Locate the cell with the specified text and output its (x, y) center coordinate. 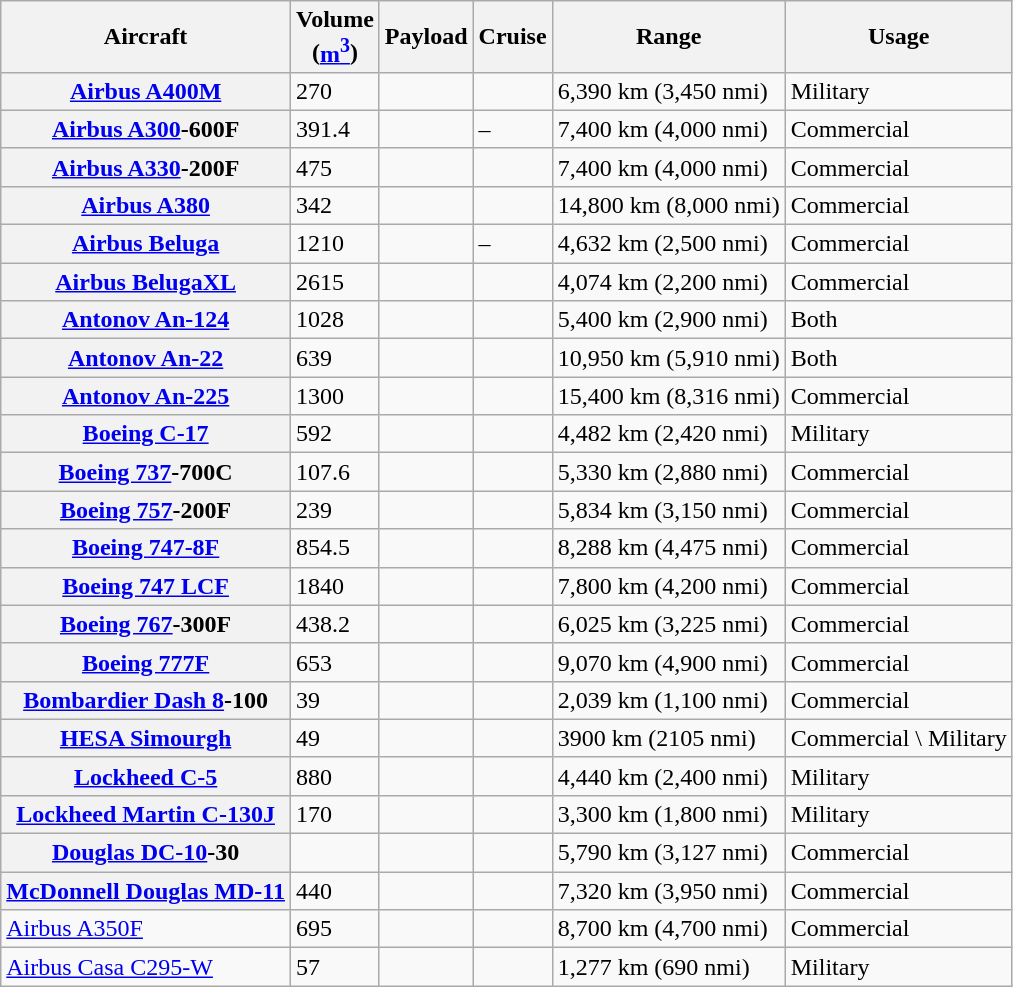
Bombardier Dash 8-100 (146, 700)
14,800 km (8,000 nmi) (668, 205)
39 (334, 700)
5,330 km (2,880 nmi) (668, 472)
9,070 km (4,900 nmi) (668, 662)
1840 (334, 586)
270 (334, 91)
Airbus A330-200F (146, 167)
438.2 (334, 624)
Boeing 757-200F (146, 510)
1210 (334, 244)
2615 (334, 282)
1,277 km (690 nmi) (668, 967)
Airbus A350F (146, 929)
Airbus A300-600F (146, 129)
Antonov An-22 (146, 358)
Antonov An-124 (146, 320)
Boeing 747-8F (146, 548)
57 (334, 967)
475 (334, 167)
4,074 km (2,200 nmi) (668, 282)
239 (334, 510)
7,800 km (4,200 nmi) (668, 586)
1028 (334, 320)
McDonnell Douglas MD-11 (146, 891)
107.6 (334, 472)
2,039 km (1,100 nmi) (668, 700)
Payload (426, 37)
3,300 km (1,800 nmi) (668, 814)
653 (334, 662)
5,834 km (3,150 nmi) (668, 510)
Airbus BelugaXL (146, 282)
592 (334, 434)
Usage (898, 37)
Douglas DC-10-30 (146, 853)
854.5 (334, 548)
4,632 km (2,500 nmi) (668, 244)
5,400 km (2,900 nmi) (668, 320)
391.4 (334, 129)
Lockheed Martin C-130J (146, 814)
3900 km (2105 nmi) (668, 738)
Airbus A400M (146, 91)
8,700 km (4,700 nmi) (668, 929)
Antonov An-225 (146, 396)
170 (334, 814)
342 (334, 205)
639 (334, 358)
Cruise (512, 37)
440 (334, 891)
10,950 km (5,910 nmi) (668, 358)
49 (334, 738)
Range (668, 37)
7,320 km (3,950 nmi) (668, 891)
Aircraft (146, 37)
5,790 km (3,127 nmi) (668, 853)
15,400 km (8,316 nmi) (668, 396)
4,482 km (2,420 nmi) (668, 434)
6,025 km (3,225 nmi) (668, 624)
8,288 km (4,475 nmi) (668, 548)
6,390 km (3,450 nmi) (668, 91)
Airbus Casa C295-W (146, 967)
Boeing 777F (146, 662)
Lockheed C-5 (146, 776)
HESA Simourgh (146, 738)
Commercial \ Military (898, 738)
1300 (334, 396)
4,440 km (2,400 nmi) (668, 776)
Boeing 747 LCF (146, 586)
Volume(m3) (334, 37)
Boeing C-17 (146, 434)
Airbus A380 (146, 205)
Boeing 737-700C (146, 472)
695 (334, 929)
880 (334, 776)
Airbus Beluga (146, 244)
Boeing 767-300F (146, 624)
